Determine the (X, Y) coordinate at the center of the cell enclosing the given text.  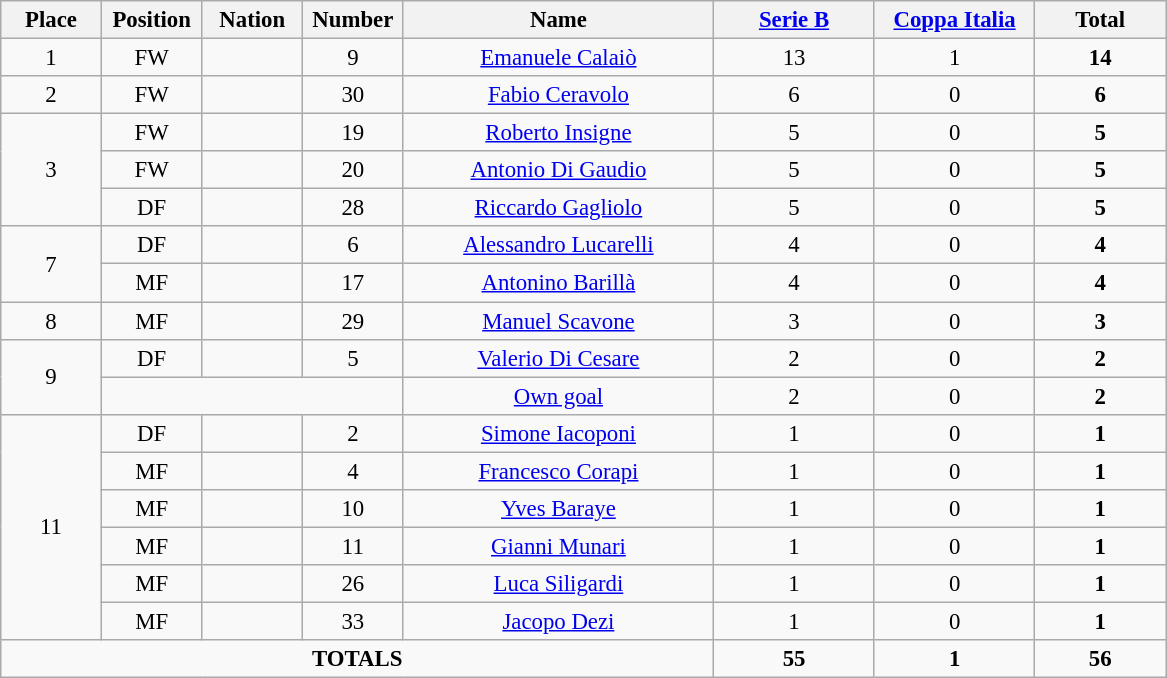
Riccardo Gagliolo (558, 208)
Position (152, 20)
Roberto Insigne (558, 133)
Emanuele Calaiò (558, 58)
Fabio Ceravolo (558, 95)
14 (1100, 58)
8 (52, 321)
Place (52, 20)
28 (354, 208)
TOTALS (358, 659)
19 (354, 133)
55 (794, 659)
Coppa Italia (954, 20)
56 (1100, 659)
Name (558, 20)
7 (52, 264)
20 (354, 170)
Antonino Barillà (558, 283)
30 (354, 95)
17 (354, 283)
Nation (252, 20)
29 (354, 321)
Gianni Munari (558, 546)
Yves Baraye (558, 509)
Luca Siligardi (558, 584)
Simone Iacoponi (558, 433)
Serie B (794, 20)
10 (354, 509)
Alessandro Lucarelli (558, 245)
Valerio Di Cesare (558, 358)
Number (354, 20)
26 (354, 584)
Jacopo Dezi (558, 621)
Manuel Scavone (558, 321)
Antonio Di Gaudio (558, 170)
33 (354, 621)
Francesco Corapi (558, 471)
Total (1100, 20)
Own goal (558, 396)
13 (794, 58)
